Identify which cell holds the provided text, then report its (X, Y) central coordinate. 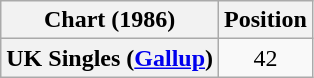
UK Singles (Gallup) (110, 58)
Chart (1986) (110, 20)
Position (266, 20)
42 (266, 58)
